Output the [X, Y] coordinate of the center of the cell containing the given text.  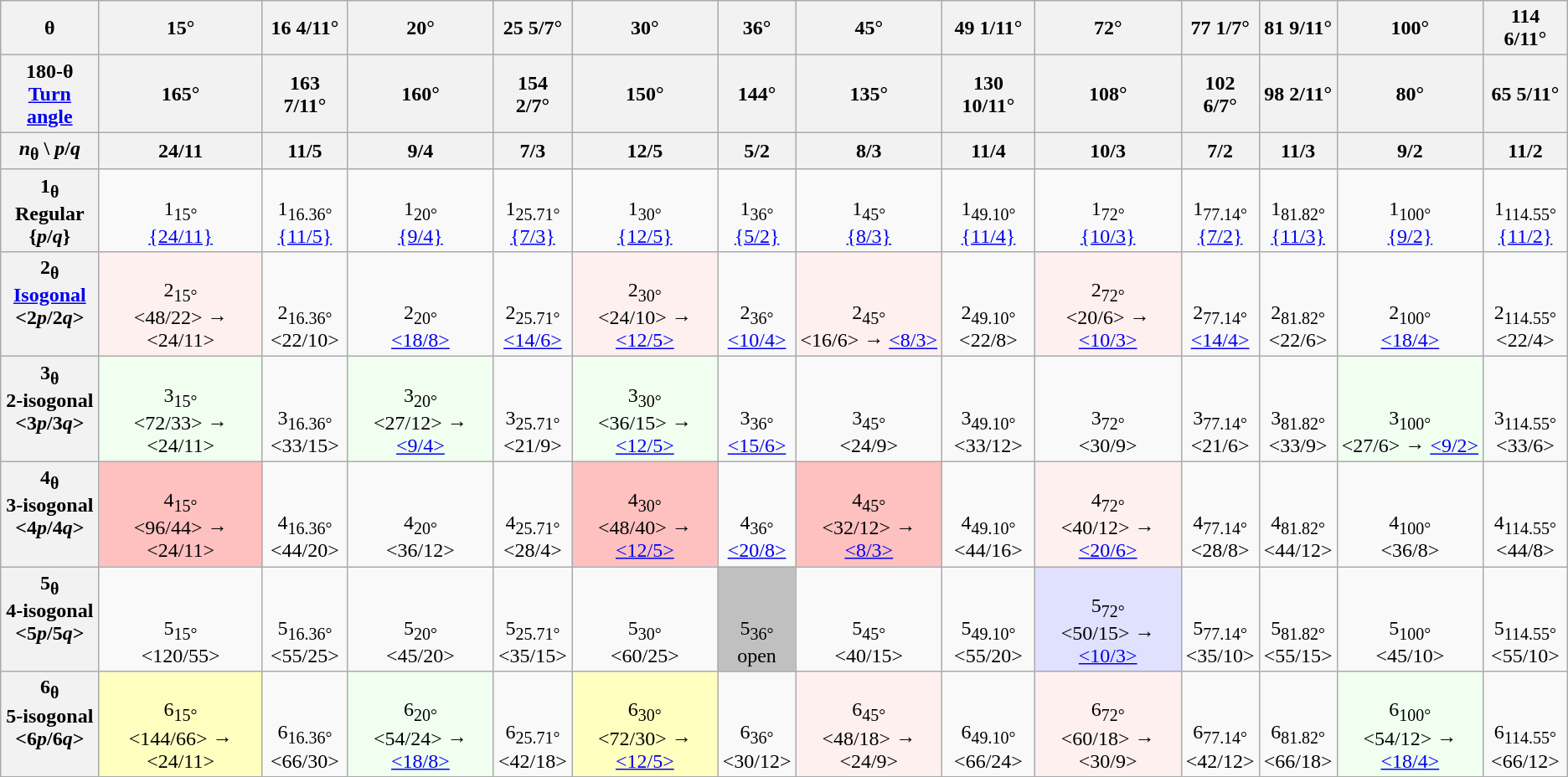
3100°<27/6> → <9/2> [1411, 409]
11/4 [988, 151]
12/5 [645, 151]
381.82°<33/9> [1298, 409]
372°<30/9> [1107, 409]
520°<45/20> [420, 620]
108° [1107, 94]
172°{10/3} [1107, 210]
160° [420, 94]
415°<96/44> → <24/11> [181, 514]
77 1/7° [1220, 28]
1θRegular{p/q} [50, 210]
577.14°<35/10> [1220, 620]
6114.55°<66/12> [1526, 723]
7/2 [1220, 151]
4100°<36/8> [1411, 514]
2114.55°<22/4> [1526, 305]
150° [645, 94]
16 4/11° [305, 28]
477.14°<28/8> [1220, 514]
336°<15/6> [757, 409]
672°<60/18> → <30/9> [1107, 723]
616.36°<66/30> [305, 723]
425.71°<28/4> [533, 514]
4114.55°<44/8> [1526, 514]
515°<120/55> [181, 620]
11/5 [305, 151]
165° [181, 94]
315°<72/33> → <24/11> [181, 409]
272°<20/6> → <10/3> [1107, 305]
8/3 [869, 151]
145°{8/3} [869, 210]
114 6/11° [1526, 28]
277.14°<14/4> [1220, 305]
1114.55°{11/2} [1526, 210]
180-θTurn angle [50, 94]
98 2/11° [1298, 94]
163 7/11° [305, 94]
677.14°<42/12> [1220, 723]
536°open [757, 620]
130 10/11° [988, 94]
116.36°{11/5} [305, 210]
1100°{9/2} [1411, 210]
4θ3-isogonal<4p/4q> [50, 514]
581.82°<55/15> [1298, 620]
65 5/11° [1526, 94]
345°<24/9> [869, 409]
80° [1411, 94]
5/2 [757, 151]
5114.55°<55/10> [1526, 620]
136°{5/2} [757, 210]
125.71°{7/3} [533, 210]
330°<36/15> → <12/5> [645, 409]
102 6/7° [1220, 94]
30° [645, 28]
249.10°<22/8> [988, 305]
620°<54/24> → <18/8> [420, 723]
6100°<54/12> → <18/4> [1411, 723]
649.10°<66/24> [988, 723]
625.71°<42/18> [533, 723]
100° [1411, 28]
181.82°{11/3} [1298, 210]
θ [50, 28]
245°<16/6> → <8/3> [869, 305]
525.71°<35/15> [533, 620]
377.14°<21/6> [1220, 409]
144° [757, 94]
549.10°<55/20> [988, 620]
225.71°<14/6> [533, 305]
325.71°<21/9> [533, 409]
572°<50/15> → <10/3> [1107, 620]
545°<40/15> [869, 620]
7/3 [533, 151]
2100°<18/4> [1411, 305]
25 5/7° [533, 28]
3θ2-isogonal<3p/3q> [50, 409]
436°<20/8> [757, 514]
177.14°{7/2} [1220, 210]
115°{24/11} [181, 210]
24/11 [181, 151]
645°<48/18> → <24/9> [869, 723]
45° [869, 28]
9/4 [420, 151]
154 2/7° [533, 94]
216.36°<22/10> [305, 305]
636°<30/12> [757, 723]
6θ 5-isogonal<6p/6q> [50, 723]
10/3 [1107, 151]
nθ \ p/q [50, 151]
420°<36/12> [420, 514]
11/2 [1526, 151]
349.10°<33/12> [988, 409]
2θIsogonal<2p/2q> [50, 305]
430°<48/40> → <12/5> [645, 514]
681.82°<66/18> [1298, 723]
472°<40/12> → <20/6> [1107, 514]
530°<60/25> [645, 620]
220°<18/8> [420, 305]
416.36°<44/20> [305, 514]
5θ 4-isogonal<5p/5q> [50, 620]
316.36°<33/15> [305, 409]
236°<10/4> [757, 305]
449.10°<44/16> [988, 514]
215°<48/22> → <24/11> [181, 305]
5100°<45/10> [1411, 620]
81 9/11° [1298, 28]
120°{9/4} [420, 210]
49 1/11° [988, 28]
9/2 [1411, 151]
615°<144/66> → <24/11> [181, 723]
630°<72/30> → <12/5> [645, 723]
149.10°{11/4} [988, 210]
130°{12/5} [645, 210]
36° [757, 28]
135° [869, 94]
445°<32/12> → <8/3> [869, 514]
481.82°<44/12> [1298, 514]
281.82°<22/6> [1298, 305]
11/3 [1298, 151]
72° [1107, 28]
320°<27/12> → <9/4> [420, 409]
15° [181, 28]
516.36°<55/25> [305, 620]
230°<24/10> → <12/5> [645, 305]
20° [420, 28]
3114.55°<33/6> [1526, 409]
